Search for the cell housing the specified text and yield its (x, y) center coordinate. 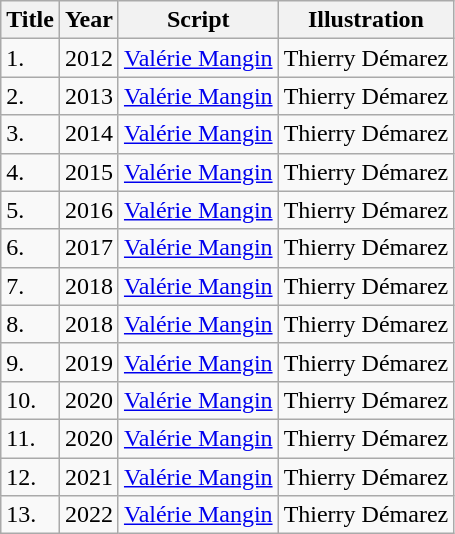
1. (30, 58)
8. (30, 324)
7. (30, 286)
Illustration (366, 20)
2013 (88, 96)
2016 (88, 210)
2021 (88, 477)
6. (30, 248)
13. (30, 515)
2022 (88, 515)
2019 (88, 362)
5. (30, 210)
12. (30, 477)
10. (30, 400)
Year (88, 20)
2015 (88, 172)
3. (30, 134)
4. (30, 172)
2012 (88, 58)
Script (198, 20)
11. (30, 438)
Title (30, 20)
2. (30, 96)
9. (30, 362)
2017 (88, 248)
2014 (88, 134)
